Scan for the cell matching the given text and deliver its [x, y] coordinate at center. 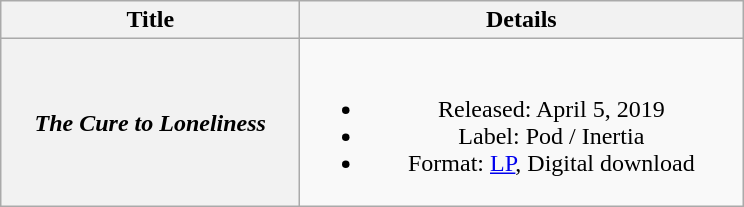
Title [150, 20]
Details [522, 20]
The Cure to Loneliness [150, 122]
Released: April 5, 2019Label: Pod / InertiaFormat: LP, Digital download [522, 122]
